Search for the cell housing the specified text and yield its (x, y) center coordinate. 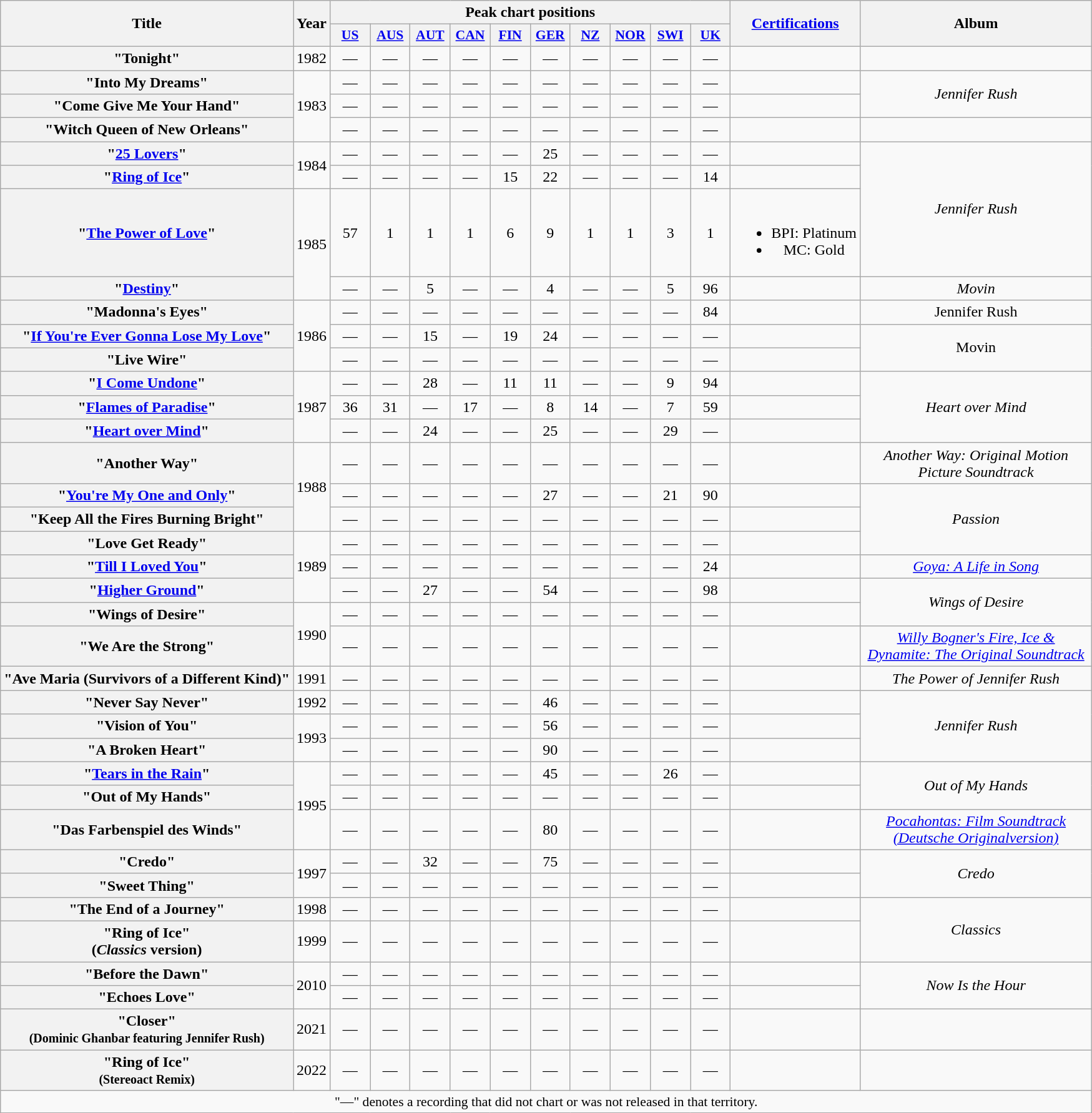
"We Are the Strong" (147, 647)
FIN (510, 36)
"Das Farbenspiel des Winds" (147, 829)
1991 (312, 679)
Passion (976, 519)
Now Is the Hour (976, 985)
Willy Bogner's Fire, Ice & Dynamite: The Original Soundtrack (976, 647)
AUT (430, 36)
US (350, 36)
75 (550, 861)
"25 Lovers" (147, 154)
"Sweet Thing" (147, 885)
GER (550, 36)
1984 (312, 165)
1986 (312, 336)
2022 (312, 1070)
Heart over Mind (976, 407)
4 (550, 288)
3 (671, 233)
45 (550, 773)
1987 (312, 407)
NZ (590, 36)
The Power of Jennifer Rush (976, 679)
31 (390, 407)
1993 (312, 738)
SWI (671, 36)
"Another Way" (147, 463)
6 (510, 233)
"Vision of You" (147, 726)
"Love Get Ready" (147, 542)
Classics (976, 929)
1998 (312, 909)
"Out of My Hands" (147, 797)
"—" denotes a recording that did not chart or was not released in that territory. (546, 1102)
21 (671, 495)
7 (671, 407)
"Tonight" (147, 58)
Title (147, 24)
"Never Say Never" (147, 702)
1982 (312, 58)
26 (671, 773)
NOR (630, 36)
CAN (470, 36)
1989 (312, 566)
"Closer"(Dominic Ghanbar featuring Jennifer Rush) (147, 1030)
94 (711, 383)
84 (711, 312)
"Flames of Paradise" (147, 407)
"I Come Undone" (147, 383)
54 (550, 591)
8 (550, 407)
"Ring of Ice" (147, 177)
1988 (312, 487)
Peak chart positions (531, 12)
29 (671, 431)
2021 (312, 1030)
"Echoes Love" (147, 998)
"The End of a Journey" (147, 909)
Wings of Desire (976, 602)
Pocahontas: Film Soundtrack (Deutsche Originalversion) (976, 829)
57 (350, 233)
"Credo" (147, 861)
59 (711, 407)
"Ring of Ice"(Classics version) (147, 941)
"Madonna's Eyes" (147, 312)
28 (430, 383)
1995 (312, 805)
"Wings of Desire" (147, 614)
"Higher Ground" (147, 591)
"Witch Queen of New Orleans" (147, 130)
Credo (976, 873)
"Before the Dawn" (147, 973)
46 (550, 702)
80 (550, 829)
"You're My One and Only" (147, 495)
Album (976, 24)
"The Power of Love" (147, 233)
98 (711, 591)
1992 (312, 702)
19 (510, 336)
Year (312, 24)
1985 (312, 245)
"Come Give Me Your Hand" (147, 106)
"A Broken Heart" (147, 750)
"Ring of Ice"(Stereoact Remix) (147, 1070)
"Till I Loved You" (147, 567)
AUS (390, 36)
BPI: PlatinumMC: Gold (795, 233)
Another Way: Original Motion Picture Soundtrack (976, 463)
"Into My Dreams" (147, 82)
"Ave Maria (Survivors of a Different Kind)" (147, 679)
UK (711, 36)
1990 (312, 634)
1999 (312, 941)
"Tears in the Rain" (147, 773)
22 (550, 177)
Goya: A Life in Song (976, 567)
17 (470, 407)
"Destiny" (147, 288)
1983 (312, 105)
56 (550, 726)
Out of My Hands (976, 785)
Certifications (795, 24)
"Keep All the Fires Burning Bright" (147, 519)
96 (711, 288)
32 (430, 861)
"If You're Ever Gonna Lose My Love" (147, 336)
1997 (312, 873)
"Heart over Mind" (147, 431)
"Live Wire" (147, 360)
2010 (312, 985)
36 (350, 407)
